Return [X, Y] of the center of cell containing provided text 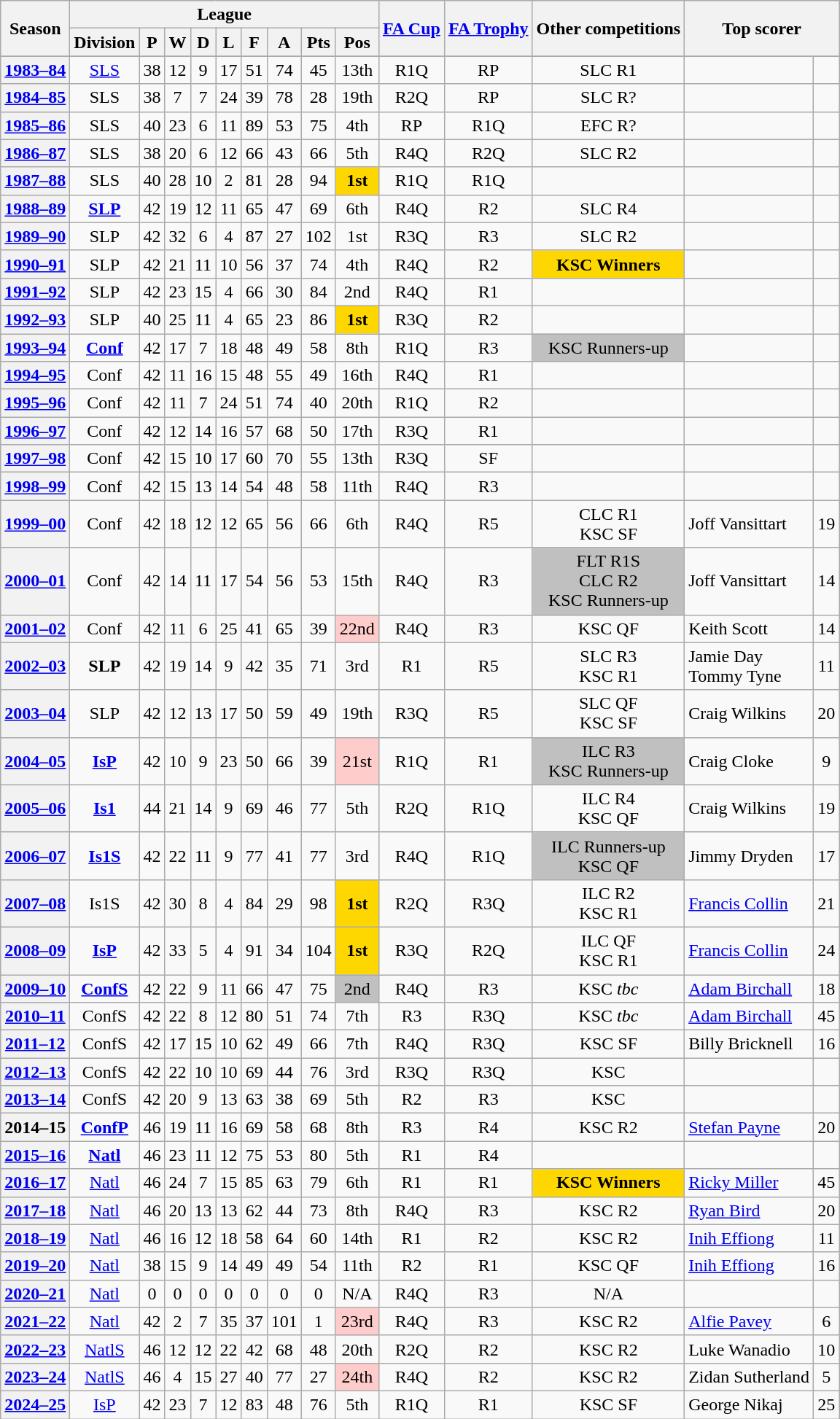
2017–18 [35, 1210]
16th [357, 376]
Top scorer [762, 28]
1994–95 [35, 376]
1993–94 [35, 348]
Season [35, 28]
SLC QFKSC SF [608, 713]
34 [284, 951]
1 [318, 1321]
2010–11 [35, 1016]
Alfie Pavey [750, 1321]
2014–15 [35, 1127]
21st [357, 761]
104 [318, 951]
F [254, 42]
2013–14 [35, 1100]
SLC R1 [608, 70]
15th [357, 581]
League [225, 15]
2012–13 [35, 1072]
23rd [357, 1321]
1990–91 [35, 264]
1992–93 [35, 319]
1991–92 [35, 292]
2002–03 [35, 666]
2015–16 [35, 1155]
86 [318, 319]
2001–02 [35, 629]
Is1 [105, 808]
59 [284, 713]
Zidan Sutherland [750, 1377]
P [152, 42]
17th [357, 431]
73 [318, 1210]
33 [178, 951]
SLC R? [608, 98]
98 [318, 903]
1983–84 [35, 70]
22nd [357, 629]
SLC R3KSC R1 [608, 666]
2021–22 [35, 1321]
1999–00 [35, 524]
EFC R? [608, 125]
A [284, 42]
2024–25 [35, 1404]
Billy Bricknell [750, 1044]
24th [357, 1377]
Luke Wanadio [750, 1349]
FA Cup [411, 28]
Division [105, 42]
ILC R3KSC Runners-up [608, 761]
2016–17 [35, 1183]
Other competitions [608, 28]
1989–90 [35, 236]
FA Trophy [489, 28]
101 [284, 1321]
87 [254, 236]
Jamie DayTommy Tyne [750, 666]
W [178, 42]
ILC Runners-upKSC QF [608, 856]
FLT R1SCLC R2KSC Runners-up [608, 581]
94 [318, 181]
D [203, 42]
George Nikaj [750, 1404]
2004–05 [35, 761]
Jimmy Dryden [750, 856]
Pts [318, 42]
KSC Runners-up [608, 348]
2003–04 [35, 713]
ConfP [105, 1127]
2009–10 [35, 988]
1987–88 [35, 181]
83 [254, 1404]
Pos [357, 42]
29 [284, 903]
102 [318, 236]
Stefan Payne [750, 1127]
2018–19 [35, 1238]
64 [284, 1238]
SF [489, 459]
2020–21 [35, 1294]
2019–20 [35, 1266]
71 [318, 666]
79 [318, 1183]
SLC R4 [608, 209]
32 [178, 236]
1984–85 [35, 98]
Ricky Miller [750, 1183]
70 [284, 459]
57 [254, 431]
ILC QFKSC R1 [608, 951]
Ryan Bird [750, 1210]
Keith Scott [750, 629]
L [229, 42]
2023–24 [35, 1377]
14th [357, 1238]
Craig Cloke [750, 761]
CLC R1KSC SF [608, 524]
1996–97 [35, 431]
1998–99 [35, 486]
1988–89 [35, 209]
85 [254, 1183]
2006–07 [35, 856]
2011–12 [35, 1044]
1997–98 [35, 459]
1985–86 [35, 125]
2008–09 [35, 951]
2022–23 [35, 1349]
2007–08 [35, 903]
81 [254, 181]
78 [284, 98]
43 [284, 153]
2000–01 [35, 581]
89 [254, 125]
1995–96 [35, 403]
91 [254, 951]
ILC R2KSC R1 [608, 903]
1986–87 [35, 153]
2005–06 [35, 808]
ILC R4KSC QF [608, 808]
